Determine the [x, y] coordinate at the center of the cell enclosing the given text.  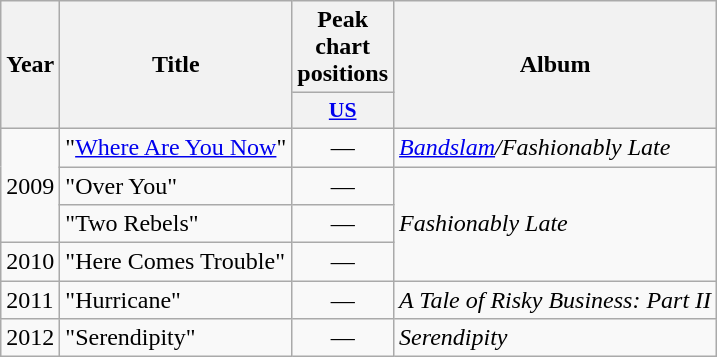
US [343, 111]
2011 [30, 300]
"Where Are You Now" [176, 147]
A Tale of Risky Business: Part II [556, 300]
"Serendipity" [176, 338]
"Hurricane" [176, 300]
Year [30, 65]
Serendipity [556, 338]
"Here Comes Trouble" [176, 262]
Bandslam/Fashionably Late [556, 147]
2012 [30, 338]
"Over You" [176, 185]
Fashionably Late [556, 223]
Peak chart positions [343, 47]
2009 [30, 185]
"Two Rebels" [176, 224]
Album [556, 65]
2010 [30, 262]
Title [176, 65]
